Locate the cell with the specified text and output its [x, y] center coordinate. 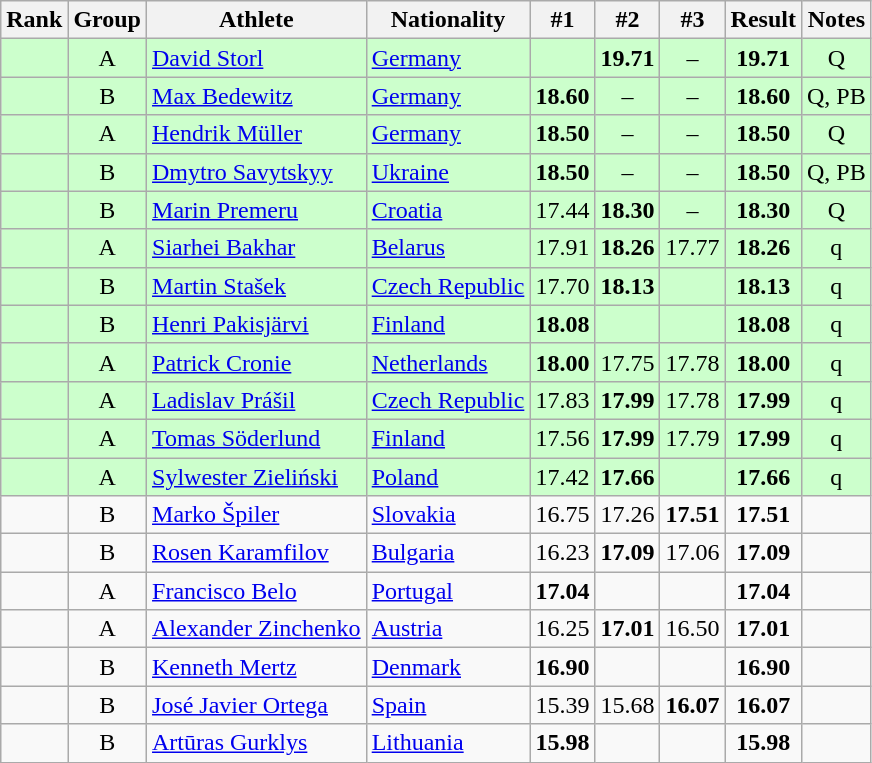
Rosen Karamfilov [257, 553]
17.26 [628, 515]
Nationality [448, 20]
David Storl [257, 58]
16.25 [562, 629]
Result [763, 20]
Group [108, 20]
Slovakia [448, 515]
Marin Premeru [257, 210]
Ladislav Prášil [257, 400]
Dmytro Savytskyy [257, 172]
17.56 [562, 438]
Athlete [257, 20]
Croatia [448, 210]
17.75 [628, 362]
17.44 [562, 210]
15.39 [562, 705]
Artūras Gurklys [257, 743]
Spain [448, 705]
17.70 [562, 286]
Denmark [448, 667]
#2 [628, 20]
Martin Stašek [257, 286]
Hendrik Müller [257, 134]
José Javier Ortega [257, 705]
Kenneth Mertz [257, 667]
17.06 [692, 553]
Patrick Cronie [257, 362]
Tomas Söderlund [257, 438]
Austria [448, 629]
Portugal [448, 591]
17.91 [562, 248]
16.75 [562, 515]
17.83 [562, 400]
Francisco Belo [257, 591]
Alexander Zinchenko [257, 629]
16.50 [692, 629]
Henri Pakisjärvi [257, 324]
Bulgaria [448, 553]
Marko Špiler [257, 515]
Sylwester Zieliński [257, 477]
16.23 [562, 553]
Lithuania [448, 743]
17.77 [692, 248]
Belarus [448, 248]
Max Bedewitz [257, 96]
#1 [562, 20]
#3 [692, 20]
17.42 [562, 477]
Rank [34, 20]
Netherlands [448, 362]
Ukraine [448, 172]
Poland [448, 477]
17.79 [692, 438]
Siarhei Bakhar [257, 248]
15.68 [628, 705]
Notes [836, 20]
